Detect which cell encompasses the target text, then output its (X, Y) center coordinate. 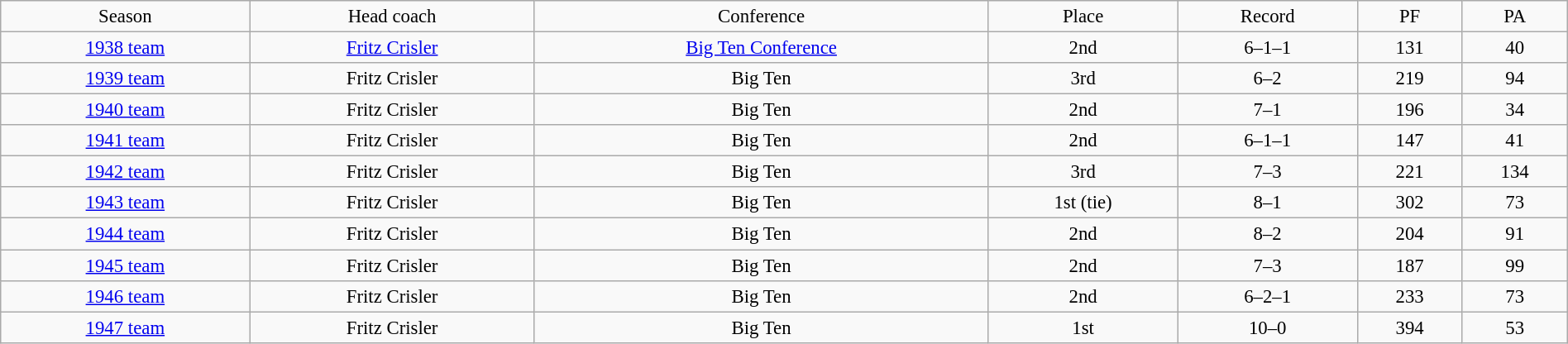
7–1 (1267, 110)
219 (1409, 79)
Place (1083, 17)
41 (1515, 141)
394 (1409, 327)
99 (1515, 265)
6–2–1 (1267, 296)
Conference (761, 17)
221 (1409, 172)
134 (1515, 172)
94 (1515, 79)
8–2 (1267, 234)
Record (1267, 17)
PA (1515, 17)
PF (1409, 17)
10–0 (1267, 327)
8–1 (1267, 203)
1945 team (126, 265)
1940 team (126, 110)
204 (1409, 234)
40 (1515, 48)
1943 team (126, 203)
Season (126, 17)
Big Ten Conference (761, 48)
196 (1409, 110)
Head coach (392, 17)
1947 team (126, 327)
147 (1409, 141)
1st (tie) (1083, 203)
1944 team (126, 234)
233 (1409, 296)
1939 team (126, 79)
1946 team (126, 296)
1941 team (126, 141)
1942 team (126, 172)
53 (1515, 327)
1st (1083, 327)
91 (1515, 234)
187 (1409, 265)
302 (1409, 203)
131 (1409, 48)
1938 team (126, 48)
34 (1515, 110)
6–2 (1267, 79)
